Locate the cell with the specified text and output its [X, Y] center coordinate. 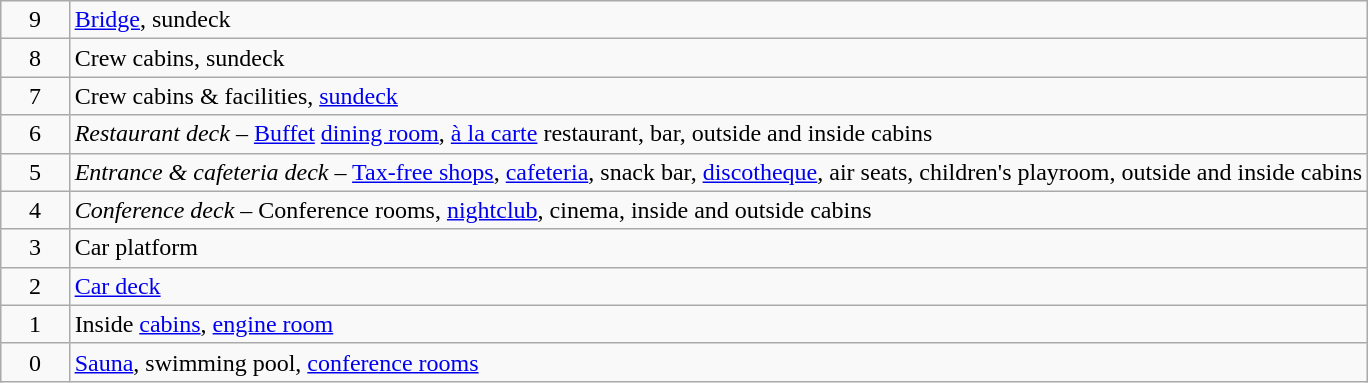
5 [35, 172]
Conference deck – Conference rooms, nightclub, cinema, inside and outside cabins [718, 210]
0 [35, 362]
Crew cabins, sundeck [718, 58]
4 [35, 210]
1 [35, 324]
3 [35, 248]
Car platform [718, 248]
Entrance & cafeteria deck – Tax-free shops, cafeteria, snack bar, discotheque, air seats, children's playroom, outside and inside cabins [718, 172]
8 [35, 58]
Sauna, swimming pool, conference rooms [718, 362]
2 [35, 286]
7 [35, 96]
9 [35, 20]
Bridge, sundeck [718, 20]
Car deck [718, 286]
Crew cabins & facilities, sundeck [718, 96]
Restaurant deck – Buffet dining room, à la carte restaurant, bar, outside and inside cabins [718, 134]
6 [35, 134]
Inside cabins, engine room [718, 324]
